Determine the (X, Y) coordinate at the center of the cell enclosing the given text.  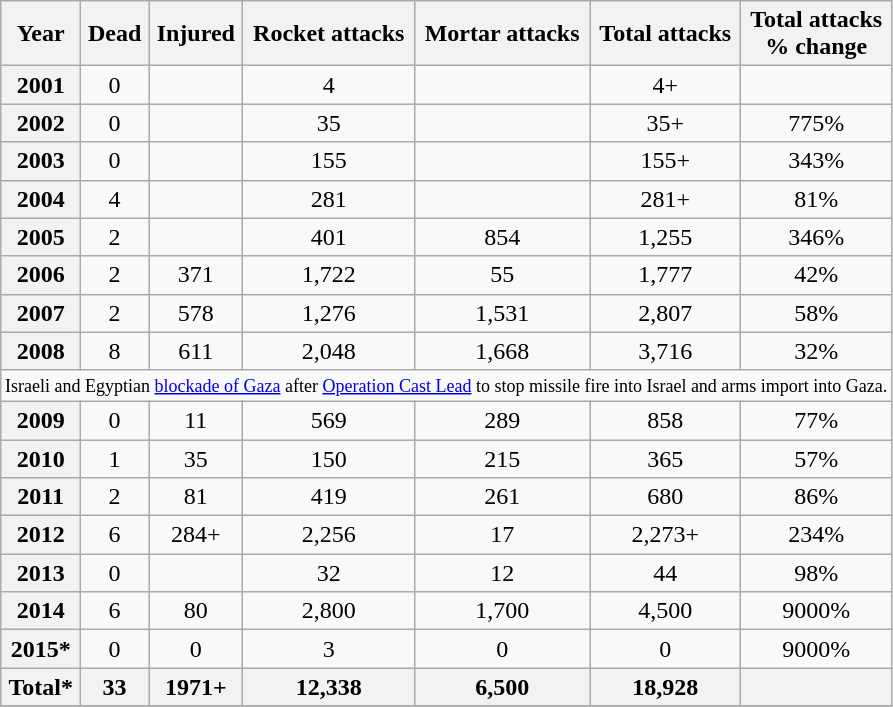
55 (502, 275)
33 (115, 687)
1,276 (329, 313)
343% (816, 161)
3 (329, 649)
3,716 (666, 351)
234% (816, 535)
569 (329, 420)
1,531 (502, 313)
215 (502, 459)
858 (666, 420)
1,700 (502, 611)
2,256 (329, 535)
Total attacks (666, 34)
155+ (666, 161)
281 (329, 199)
284+ (196, 535)
8 (115, 351)
680 (666, 497)
86% (816, 497)
1,255 (666, 237)
2,807 (666, 313)
155 (329, 161)
401 (329, 237)
2013 (41, 573)
6,500 (502, 687)
2012 (41, 535)
18,928 (666, 687)
44 (666, 573)
11 (196, 420)
281+ (666, 199)
Rocket attacks (329, 34)
775% (816, 123)
Year (41, 34)
365 (666, 459)
81 (196, 497)
419 (329, 497)
2001 (41, 85)
2003 (41, 161)
57% (816, 459)
2015* (41, 649)
611 (196, 351)
Dead (115, 34)
35+ (666, 123)
2011 (41, 497)
1,777 (666, 275)
2005 (41, 237)
289 (502, 420)
2007 (41, 313)
1971+ (196, 687)
Injured (196, 34)
77% (816, 420)
2010 (41, 459)
Total* (41, 687)
1,668 (502, 351)
81% (816, 199)
32% (816, 351)
42% (816, 275)
150 (329, 459)
58% (816, 313)
2,273+ (666, 535)
Mortar attacks (502, 34)
80 (196, 611)
17 (502, 535)
346% (816, 237)
12 (502, 573)
12,338 (329, 687)
371 (196, 275)
261 (502, 497)
32 (329, 573)
2009 (41, 420)
854 (502, 237)
2002 (41, 123)
2014 (41, 611)
578 (196, 313)
4+ (666, 85)
1,722 (329, 275)
Total attacks % change (816, 34)
2006 (41, 275)
1 (115, 459)
2,800 (329, 611)
98% (816, 573)
4,500 (666, 611)
Israeli and Egyptian blockade of Gaza after Operation Cast Lead to stop missile fire into Israel and arms import into Gaza. (446, 386)
2008 (41, 351)
2004 (41, 199)
2,048 (329, 351)
